Output the [x, y] coordinate of the center of the cell containing the given text.  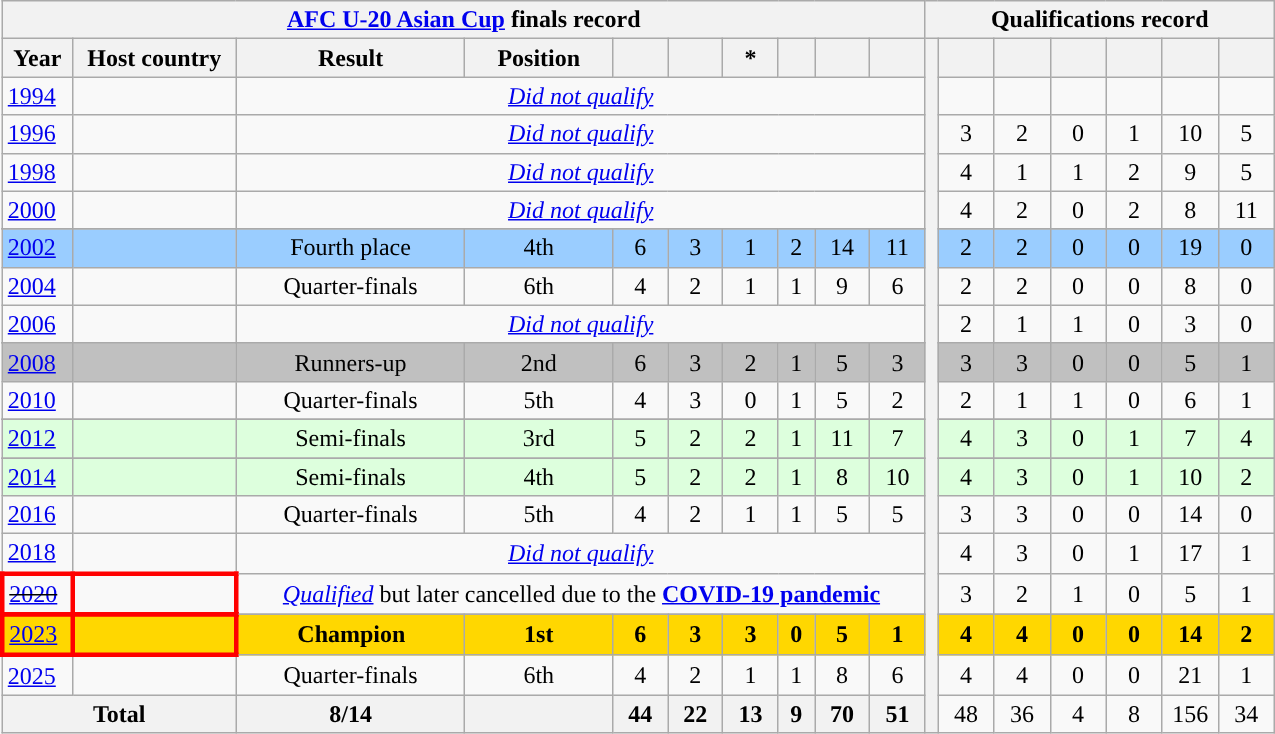
* [750, 58]
2016 [37, 515]
3rd [539, 438]
2025 [37, 675]
Total [119, 714]
Runners-up [350, 362]
2012 [37, 438]
2006 [37, 324]
2014 [37, 477]
1996 [37, 134]
AFC U-20 Asian Cup finals record [464, 20]
Year [37, 58]
2018 [37, 554]
8/14 [350, 714]
156 [1190, 714]
1st [539, 634]
Fourth place [350, 248]
2020 [37, 594]
Host country [154, 58]
51 [898, 714]
2010 [37, 400]
21 [1190, 675]
36 [1022, 714]
Qualified but later cancelled due to the COVID-19 pandemic [580, 594]
2023 [37, 634]
2002 [37, 248]
2nd [539, 362]
13 [750, 714]
2008 [37, 362]
22 [696, 714]
48 [966, 714]
Result [350, 58]
Champion [350, 634]
44 [640, 714]
Qualifications record [1100, 20]
17 [1190, 554]
Position [539, 58]
34 [1246, 714]
1994 [37, 96]
19 [1190, 248]
70 [842, 714]
1998 [37, 172]
2000 [37, 210]
2004 [37, 286]
